Find where the given text appears and provide that cell's center as (x, y) coordinate. 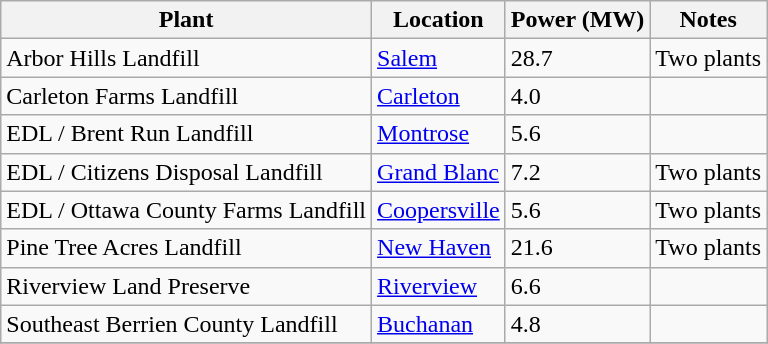
7.2 (578, 172)
Riverview Land Preserve (186, 286)
6.6 (578, 286)
21.6 (578, 248)
Power (MW) (578, 20)
Salem (439, 58)
New Haven (439, 248)
EDL / Brent Run Landfill (186, 134)
28.7 (578, 58)
Buchanan (439, 324)
Plant (186, 20)
Notes (708, 20)
Coopersville (439, 210)
Carleton Farms Landfill (186, 96)
Carleton (439, 96)
EDL / Ottawa County Farms Landfill (186, 210)
4.8 (578, 324)
EDL / Citizens Disposal Landfill (186, 172)
Montrose (439, 134)
Pine Tree Acres Landfill (186, 248)
Grand Blanc (439, 172)
Riverview (439, 286)
4.0 (578, 96)
Southeast Berrien County Landfill (186, 324)
Location (439, 20)
Arbor Hills Landfill (186, 58)
